Output the (X, Y) coordinate of the center of the cell containing the given text.  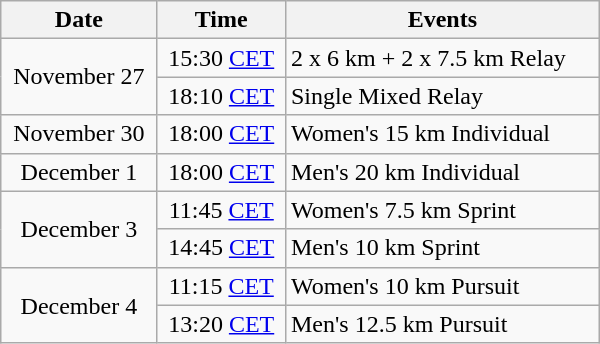
11:45 CET (221, 210)
Date (79, 20)
November 30 (79, 134)
14:45 CET (221, 248)
13:20 CET (221, 324)
December 1 (79, 172)
December 3 (79, 229)
18:10 CET (221, 96)
December 4 (79, 305)
Men's 10 km Sprint (442, 248)
Women's 15 km Individual (442, 134)
November 27 (79, 77)
15:30 CET (221, 58)
Men's 12.5 km Pursuit (442, 324)
11:15 CET (221, 286)
2 x 6 km + 2 x 7.5 km Relay (442, 58)
Men's 20 km Individual (442, 172)
Single Mixed Relay (442, 96)
Time (221, 20)
Women's 10 km Pursuit (442, 286)
Women's 7.5 km Sprint (442, 210)
Events (442, 20)
